Find where the given text appears and provide that cell's center as (X, Y) coordinate. 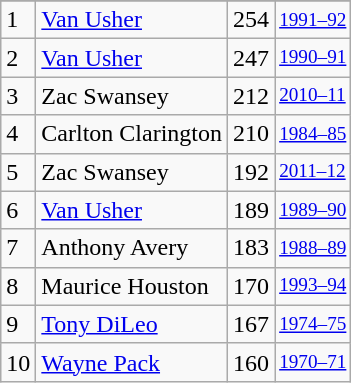
167 (252, 324)
1993–94 (313, 286)
Maurice Houston (132, 286)
1970–71 (313, 362)
10 (18, 362)
4 (18, 134)
189 (252, 210)
170 (252, 286)
8 (18, 286)
1989–90 (313, 210)
254 (252, 20)
5 (18, 172)
3 (18, 96)
192 (252, 172)
9 (18, 324)
1988–89 (313, 248)
2011–12 (313, 172)
1991–92 (313, 20)
1990–91 (313, 58)
160 (252, 362)
Tony DiLeo (132, 324)
247 (252, 58)
2010–11 (313, 96)
212 (252, 96)
6 (18, 210)
Anthony Avery (132, 248)
Wayne Pack (132, 362)
7 (18, 248)
Carlton Clarington (132, 134)
183 (252, 248)
1 (18, 20)
210 (252, 134)
1974–75 (313, 324)
1984–85 (313, 134)
2 (18, 58)
